Capture the cell that displays the provided text and extract its [x, y] central coordinate. 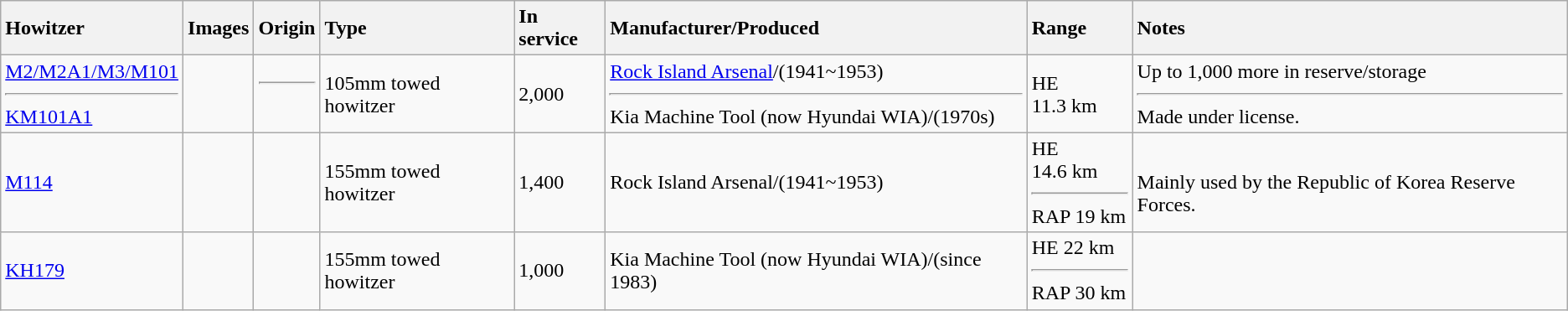
Up to 1,000 more in reserve/storageMade under license. [1350, 94]
M2/M2A1/M3/M101KM101A1 [92, 94]
Origin [286, 29]
Type [417, 29]
Notes [1350, 29]
1,000 [560, 271]
Rock Island Arsenal/(1941~1953)Kia Machine Tool (now Hyundai WIA)/(1970s) [817, 94]
Kia Machine Tool (now Hyundai WIA)/(since 1983) [817, 271]
Rock Island Arsenal/(1941~1953) [817, 183]
M114 [92, 183]
2,000 [560, 94]
HE 11.3 km [1080, 94]
HE 14.6 km RAP 19 km [1080, 183]
KH179 [92, 271]
HE 22 km RAP 30 km [1080, 271]
Manufacturer/Produced [817, 29]
105mm towed howitzer [417, 94]
1,400 [560, 183]
Range [1080, 29]
Howitzer [92, 29]
Mainly used by the Republic of Korea Reserve Forces. [1350, 183]
Images [219, 29]
In service [560, 29]
